Capture the cell that displays the provided text and extract its (X, Y) central coordinate. 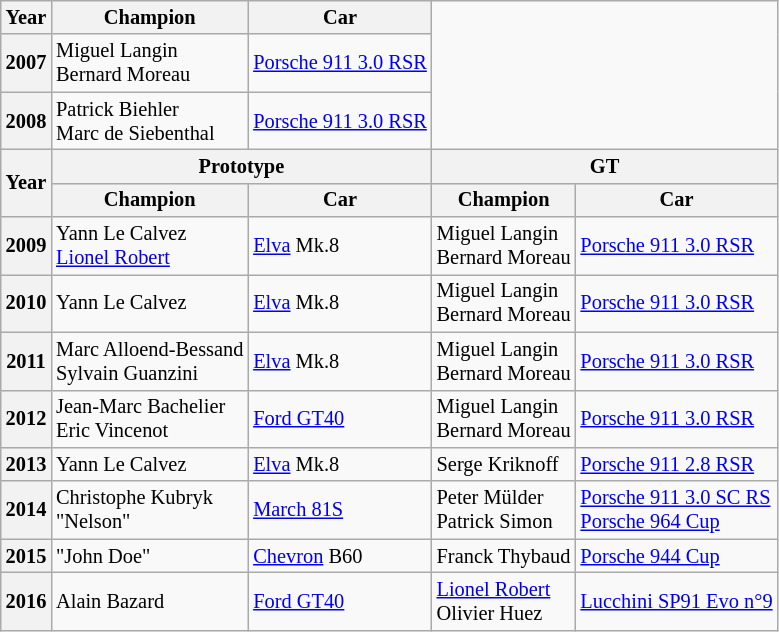
2011 (26, 361)
2013 (26, 464)
Patrick Biehler Marc de Siebenthal (150, 121)
Porsche 911 3.0 SC RS Porsche 964 Cup (677, 510)
Peter Mülder Patrick Simon (504, 510)
Chevron B60 (340, 556)
2012 (26, 419)
"John Doe" (150, 556)
GT (605, 166)
Christophe Kubryk "Nelson" (150, 510)
2016 (26, 601)
Serge Kriknoff (504, 464)
Lionel Robert Olivier Huez (504, 601)
Franck Thybaud (504, 556)
Alain Bazard (150, 601)
2007 (26, 63)
Marc Alloend-Bessand Sylvain Guanzini (150, 361)
Yann Le Calvez Lionel Robert (150, 246)
2009 (26, 246)
Porsche 911 2.8 RSR (677, 464)
2015 (26, 556)
Porsche 944 Cup (677, 556)
Prototype (241, 166)
2014 (26, 510)
Lucchini SP91 Evo n°9 (677, 601)
2008 (26, 121)
2010 (26, 303)
Jean-Marc Bachelier Eric Vincenot (150, 419)
March 81S (340, 510)
